Return the [X, Y] coordinate for the center point of the cell that contains the specified text.  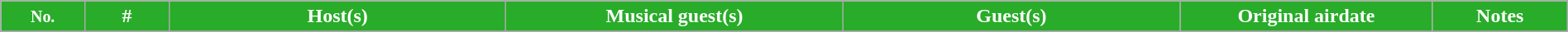
Notes [1500, 16]
Guest(s) [1011, 16]
# [127, 16]
Host(s) [337, 16]
Musical guest(s) [675, 16]
No. [43, 16]
Original airdate [1307, 16]
